Extract the [x, y] coordinate from the center of the cell holding the provided text.  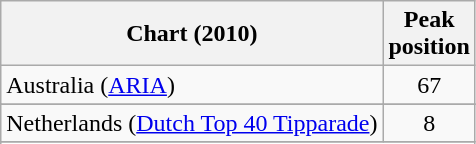
67 [429, 85]
Chart (2010) [192, 34]
8 [429, 123]
Netherlands (Dutch Top 40 Tipparade) [192, 123]
Australia (ARIA) [192, 85]
Peakposition [429, 34]
